Detect which cell encompasses the target text, then output its [X, Y] center coordinate. 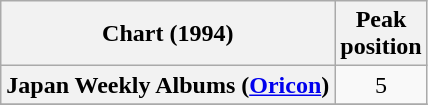
5 [381, 85]
Peakposition [381, 34]
Japan Weekly Albums (Oricon) [168, 85]
Chart (1994) [168, 34]
